Return the (x, y) coordinate for the center point of the cell that contains the specified text.  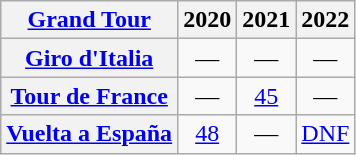
Giro d'Italia (90, 58)
2021 (266, 20)
Vuelta a España (90, 134)
2022 (326, 20)
Grand Tour (90, 20)
DNF (326, 134)
2020 (208, 20)
Tour de France (90, 96)
45 (266, 96)
48 (208, 134)
